Pinpoint the cell where the given text exists, returning its [X, Y] midpoint coordinate. 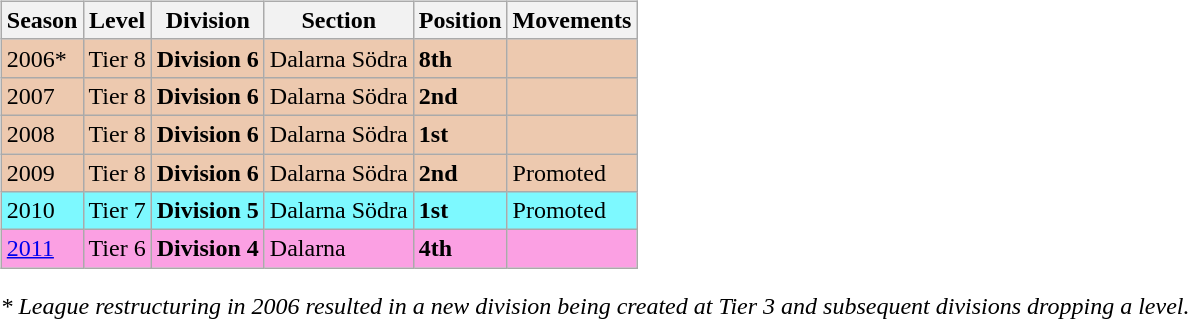
4th [460, 249]
2009 [42, 173]
Position [460, 20]
Level [117, 20]
2008 [42, 134]
Division 4 [208, 249]
Tier 7 [117, 211]
Movements [572, 20]
Section [338, 20]
8th [460, 58]
Division 5 [208, 211]
Tier 6 [117, 249]
Dalarna [338, 249]
2011 [42, 249]
Season [42, 20]
2010 [42, 211]
Division [208, 20]
2007 [42, 96]
2006* [42, 58]
